Find where the given text appears and provide that cell's center as [X, Y] coordinate. 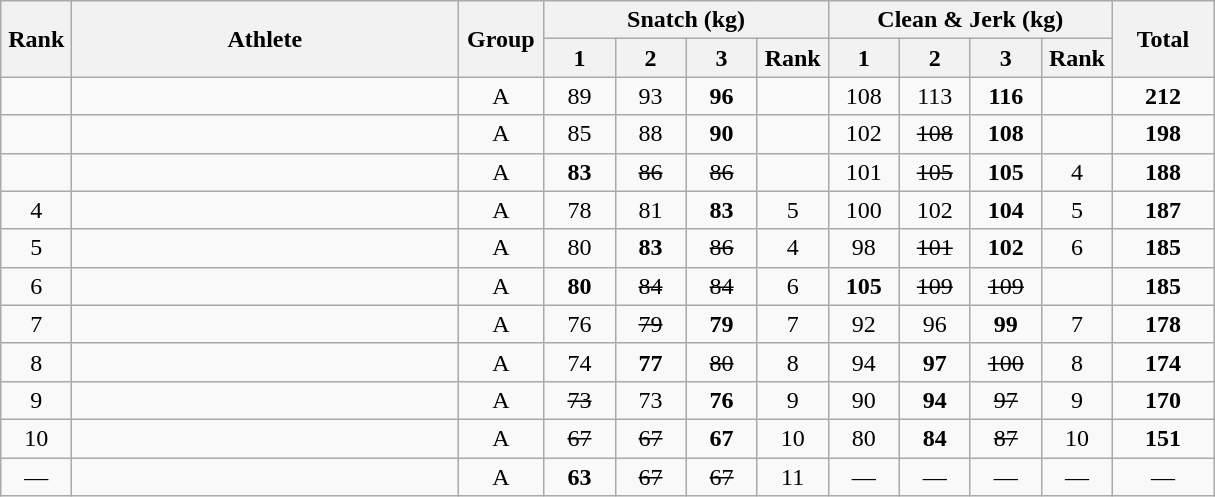
116 [1006, 96]
Clean & Jerk (kg) [970, 20]
Athlete [265, 39]
174 [1162, 362]
81 [650, 210]
212 [1162, 96]
104 [1006, 210]
170 [1162, 400]
113 [934, 96]
188 [1162, 172]
92 [864, 324]
178 [1162, 324]
99 [1006, 324]
78 [580, 210]
88 [650, 134]
85 [580, 134]
74 [580, 362]
187 [1162, 210]
98 [864, 248]
Group [501, 39]
77 [650, 362]
89 [580, 96]
Snatch (kg) [686, 20]
11 [792, 477]
87 [1006, 438]
Total [1162, 39]
151 [1162, 438]
198 [1162, 134]
93 [650, 96]
63 [580, 477]
